From the cell containing the given text, extract its center point as (X, Y) coordinate. 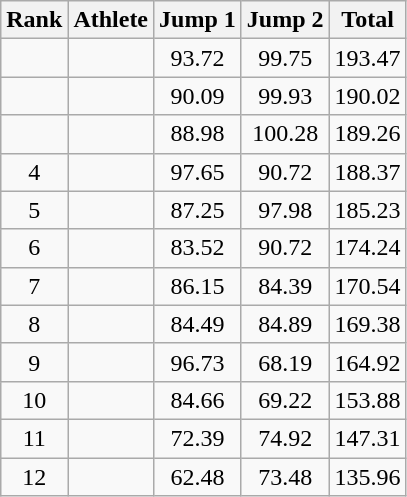
188.37 (368, 172)
83.52 (198, 248)
153.88 (368, 400)
169.38 (368, 324)
147.31 (368, 438)
190.02 (368, 96)
189.26 (368, 134)
69.22 (285, 400)
174.24 (368, 248)
99.93 (285, 96)
11 (34, 438)
84.49 (198, 324)
99.75 (285, 58)
170.54 (368, 286)
62.48 (198, 477)
Rank (34, 20)
5 (34, 210)
193.47 (368, 58)
72.39 (198, 438)
135.96 (368, 477)
90.09 (198, 96)
Total (368, 20)
96.73 (198, 362)
12 (34, 477)
88.98 (198, 134)
Jump 2 (285, 20)
87.25 (198, 210)
68.19 (285, 362)
74.92 (285, 438)
185.23 (368, 210)
97.98 (285, 210)
Jump 1 (198, 20)
73.48 (285, 477)
100.28 (285, 134)
6 (34, 248)
93.72 (198, 58)
84.89 (285, 324)
8 (34, 324)
4 (34, 172)
9 (34, 362)
86.15 (198, 286)
97.65 (198, 172)
164.92 (368, 362)
7 (34, 286)
10 (34, 400)
84.39 (285, 286)
84.66 (198, 400)
Athlete (111, 20)
